Identify which cell holds the provided text, then report its (x, y) central coordinate. 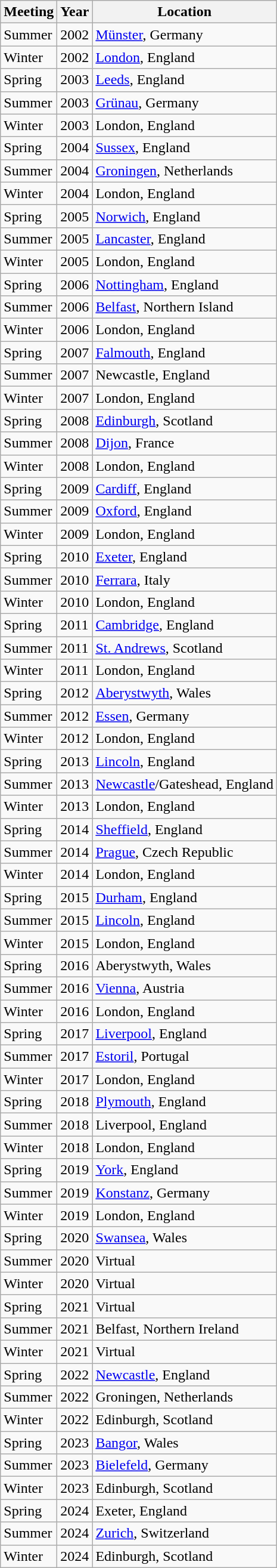
Falmouth, England (185, 353)
York, England (185, 1170)
Vienna, Austria (185, 988)
Oxford, England (185, 511)
Dijon, France (185, 443)
Belfast, Northern Island (185, 307)
Grünau, Germany (185, 103)
Bielefeld, Germany (185, 1465)
Bangor, Wales (185, 1443)
Estoril, Portugal (185, 1057)
Essen, Germany (185, 716)
Lancaster, England (185, 239)
Konstanz, Germany (185, 1193)
Year (75, 12)
Leeds, England (185, 80)
Nottingham, England (185, 285)
Belfast, Northern Ireland (185, 1329)
Sheffield, England (185, 829)
Durham, England (185, 897)
Newcastle/Gateshead, England (185, 784)
Location (185, 12)
Sussex, England (185, 148)
Cardiff, England (185, 489)
Ferrara, Italy (185, 579)
Münster, Germany (185, 35)
Meeting (29, 12)
Cambridge, England (185, 625)
Swansea, Wales (185, 1238)
Norwich, England (185, 216)
Zurich, Switzerland (185, 1533)
St. Andrews, Scotland (185, 647)
Prague, Czech Republic (185, 852)
Plymouth, England (185, 1102)
